Capture the cell that displays the provided text and extract its (x, y) central coordinate. 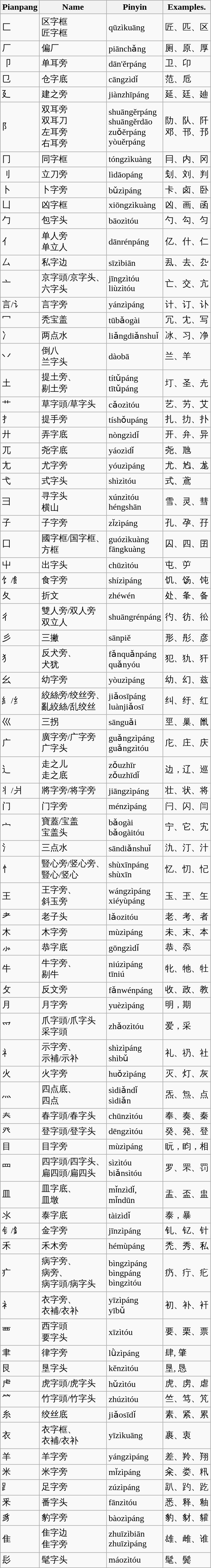
忆、忉、忋 (186, 869)
式、鳶 (186, 481)
折文 (73, 596)
糸 (20, 1415)
覀 (20, 1332)
庀、庄、庆 (186, 743)
阝 (20, 127)
范、卮 (186, 79)
Name (73, 7)
言字旁 (73, 305)
灭、灯、灰 (186, 1074)
bàozìpáng (135, 1518)
亡、交、亢 (186, 284)
钆、钇、针 (186, 1231)
形、彤、彦 (186, 638)
lìdāopáng (135, 175)
冰、习、净 (186, 335)
足字旁 (73, 1488)
病字旁、病旁、病字頭/病字头 (73, 1273)
京字頭/京字头、六字头 (73, 284)
竺、笃、竼 (186, 1400)
癶 (20, 1131)
sìzìtóubiǎnsìtóu (135, 1168)
罗、罘、罚 (186, 1168)
彐 (20, 502)
双耳旁双耳刀左耳旁右耳旁 (73, 127)
ménzìpáng (135, 807)
尧字底 (73, 450)
秃宝盖 (73, 320)
衣字框、衣補/衣补 (73, 1436)
延、廷、廸 (186, 95)
差、羚、翔 (186, 1457)
素、紧、累 (186, 1415)
籴、娄、籸 (186, 1472)
衣 (20, 1436)
shuāngěrpángshuāngěrdāozuǒěrpángyòuěrpáng (135, 127)
yīzìkuāng (135, 1436)
tàizìdǐ (135, 1216)
目字旁 (73, 1147)
单人旁单立人 (73, 242)
yóuzìpáng (135, 466)
雪、灵、彗 (186, 502)
计、订、讣 (186, 305)
囗 (20, 544)
釆 (20, 1503)
幺 (20, 680)
Pianpang (20, 7)
zǐzìpáng (135, 523)
单耳旁 (73, 63)
zhúzìtóu (135, 1400)
式字头 (73, 481)
裹、衷 (186, 1436)
yuèzìpáng (135, 1005)
纠、纡、红 (186, 701)
圢、圣、圥 (186, 383)
玉、玊、玍 (186, 896)
宁、它、宄 (186, 827)
幼字旁 (73, 680)
礼、礽、社 (186, 1053)
边，辽、巡 (186, 770)
宀 (20, 827)
老、考、者 (186, 917)
tóngzìkuàng (135, 159)
雙人旁/双人旁 双立人 (73, 617)
弋 (20, 481)
zhéwén (135, 596)
匠、匹、区 (186, 27)
立刀旁 (73, 175)
sāndiǎnshuǐ (135, 848)
廾 (20, 435)
隹字边隹字旁 (73, 1539)
同字框 (73, 159)
恭字底 (73, 948)
目 (20, 1147)
shìzìtóu (135, 481)
亠 (20, 284)
凶、画、函 (186, 206)
辶 (20, 770)
米 (20, 1472)
食字旁 (73, 581)
mǐzìpáng (135, 1472)
厂 (20, 48)
示字旁、示補/示补 (73, 1053)
巛 (20, 722)
yòuzìpáng (135, 680)
mǐnzìdǐ,mǐndūn (135, 1194)
niúzìpángtīniú (135, 969)
jiǎosīpángluànjiǎosī (135, 701)
泰字底 (73, 1216)
Examples. (186, 7)
shùxīnpángshùxīn (135, 869)
垦字头 (73, 1369)
处、夆、备 (186, 596)
tūbǎogài (135, 320)
闩、闪、闫 (186, 807)
老子头 (73, 917)
kěnzìtóu (135, 1369)
火字旁 (73, 1074)
艮 (20, 1369)
jīngzìtóuliùzìtóu (135, 284)
bìngzìpángbìngpángbìngzìtóu (135, 1273)
木字旁 (73, 933)
yángzìpáng (135, 1457)
凵 (20, 206)
壮、状、将 (186, 791)
冖 (20, 320)
兰、羊 (186, 356)
勺、勾、匀 (186, 221)
疒 (20, 1273)
月字旁 (73, 1005)
皿 (20, 1194)
囚、四、囝 (186, 544)
艺、艻、艾 (186, 405)
屮 (20, 566)
xiōngzìkuàng (135, 206)
明，期 (186, 1005)
盂、盃、盅 (186, 1194)
guózìkuàngfāngkuàng (135, 544)
hémùpáng (135, 1247)
⺗ (20, 948)
冫 (20, 335)
zǒuzhīrzǒuzhīdǐ (135, 770)
土 (20, 383)
言/讠 (20, 305)
hǔzìtóu (135, 1384)
豹字旁 (73, 1518)
豹、豺、貛 (186, 1518)
雄、雌、谁 (186, 1539)
羊字旁 (73, 1457)
衤 (20, 1305)
jīnzìpáng (135, 1231)
律字旁 (73, 1353)
广 (20, 743)
氺 (20, 1216)
廣字旁/广字旁广字头 (73, 743)
sīzìbiān (135, 263)
厕、原、厚 (186, 48)
彡 (20, 638)
彳 (20, 617)
zhǎozìtóu (135, 1026)
guǎngzìpángguǎngzìtóu (135, 743)
艹 (20, 405)
提土旁、剔土旁 (73, 383)
勹 (20, 221)
礻 (20, 1053)
cāngzìdǐ (135, 79)
尤字旁 (73, 466)
bǎogàibǎogàitóu (135, 827)
shìzìpángshìbǔ (135, 1053)
Pinyin (135, 7)
两点水 (73, 335)
门 (20, 807)
nòngzìdǐ (135, 435)
提手旁 (73, 420)
扎、扐、扑 (186, 420)
虍 (20, 1384)
刬、刘、判 (186, 175)
糹/纟 (20, 701)
亻 (20, 242)
兀 (20, 450)
爫 (20, 1026)
衣字旁、衣補/衣补 (73, 1305)
四点底、四点 (73, 1095)
仓字底 (73, 79)
金字旁 (73, 1231)
㔾 (20, 79)
shízìpáng (135, 581)
爱，采 (186, 1026)
虎、虏、虐 (186, 1384)
huǒzìpáng (135, 1074)
zúzìpáng (135, 1488)
绞丝底 (73, 1415)
垦, 恳 (186, 1369)
tíshǒupáng (135, 420)
卩 (20, 63)
氿、汀、汁 (186, 848)
灬 (20, 1095)
fǎnwénpáng (135, 990)
要、栗、票 (186, 1332)
爪字頭/爪字头采字頭 (73, 1026)
厶 (20, 263)
將字旁/将字旁 (73, 791)
yīzìpángyībǔ (135, 1305)
屯、屰 (186, 566)
犭 (20, 659)
木 (20, 933)
悉、释、釉 (186, 1503)
彴、彷、彸 (186, 617)
火 (20, 1074)
xīzìtóu (135, 1332)
⻊ (20, 1488)
shuāngrénpáng (135, 617)
豸 (20, 1518)
牝、牠、牡 (186, 969)
三拐 (73, 722)
bǔzìpáng (135, 190)
豎心旁/竖心旁、豎心/竖心 (73, 869)
凶字框 (73, 206)
登字頭/登字头 (73, 1131)
偏厂 (73, 48)
尧、虺 (186, 450)
bāozìtóu (135, 221)
chūzìtóu (135, 566)
尤、尥、尨 (186, 466)
𡗗 (20, 1116)
髦字头 (73, 1560)
草字頭/草字头 (73, 405)
孔、孕、孖 (186, 523)
lǎozitóu (135, 917)
卡、卤、卧 (186, 190)
恭、忝 (186, 948)
國字框/国字框、方框 (73, 544)
liǎngdiǎnshuǐ (135, 335)
sānpiě (135, 638)
cǎozìtóu (135, 405)
盶，盷，相 (186, 1147)
月 (20, 1005)
匚 (20, 27)
罒 (20, 1168)
zhuīzìbiān zhuīzìpáng (135, 1539)
丷 (20, 356)
máozìtóu (135, 1560)
春字頭/春字头 (73, 1116)
gōngzìdǐ (135, 948)
聿 (20, 1353)
絞絲旁/绞丝旁、亂絞絲/乱绞丝 (73, 701)
炁、炰、点 (186, 1095)
亿、什、仁 (186, 242)
扌 (20, 420)
禿、秀、私 (186, 1247)
三点水 (73, 848)
倒八兰字头 (73, 356)
癸、発、登 (186, 1131)
尢 (20, 466)
fǎnquǎnpángquǎnyóu (135, 659)
冗、冘、写 (186, 320)
初、补、衦 (186, 1305)
jiànzhīpáng (135, 95)
趴、趵、趷 (186, 1488)
王字旁、斜玉旁 (73, 896)
肆, 肇 (186, 1353)
包字头 (73, 221)
竹字頭/竹字头 (73, 1400)
títǔpángtītǔpáng (135, 383)
耂 (20, 917)
阞、队、阡邓、邗、邘 (186, 127)
dān'ěrpáng (135, 63)
jiǎosīdǐ (135, 1415)
虎字頭/虎字头 (73, 1384)
⺮ (20, 1400)
禾木旁 (73, 1247)
卜 (20, 190)
jiāngzìpáng (135, 791)
三撇 (73, 638)
髦、鬓 (186, 1560)
wángzìpángxiéyùpáng (135, 896)
xúnzìtóu héngshān (135, 502)
冃、内、冈 (186, 159)
开、弁、异 (186, 435)
区字框匠字框 (73, 27)
奉、奏、秦 (186, 1116)
私字边 (73, 263)
皿字底、皿墩 (73, 1194)
出字头 (73, 566)
幼、幻、兹 (186, 680)
sìdiǎndǐsìdiǎn (135, 1095)
卜字旁 (73, 190)
卫、卬 (186, 63)
四字頭/四字头、扁四頭/扁四头 (73, 1168)
牛 (20, 969)
巠、巢、巤 (186, 722)
未、末、本 (186, 933)
yáozìdǐ (135, 450)
yánzìpáng (135, 305)
牛字旁、剔牛 (73, 969)
走之儿走之底 (73, 770)
lǜzìpáng (135, 1353)
子字旁 (73, 523)
羊 (20, 1457)
禾 (20, 1247)
番字头 (73, 1503)
髟 (20, 1560)
疓、疔、疕 (186, 1273)
西字頭要字头 (73, 1332)
寶蓋/宝盖宝盖头 (73, 827)
反文旁 (73, 990)
dàobā (135, 356)
子 (20, 523)
刂 (20, 175)
氵 (20, 848)
dēngzìtóu (135, 1131)
夂 (20, 596)
饣/飠 (20, 581)
收、政、教 (186, 990)
piānchǎng (135, 48)
泰，暴 (186, 1216)
寻字头横山 (73, 502)
犯、犰、犴 (186, 659)
反犬旁、犬犹 (73, 659)
忄 (20, 869)
冂 (20, 159)
王 (20, 896)
dānrénpáng (135, 242)
chūnzìtóu (135, 1116)
厾、去、厹 (186, 263)
钅/釒 (20, 1231)
qūzìkuāng (135, 27)
米字旁 (73, 1472)
门字旁 (73, 807)
饥、饧、饨 (186, 581)
隹 (20, 1539)
sānguǎi (135, 722)
弄字底 (73, 435)
fānzìtóu (135, 1503)
廴 (20, 95)
攵 (20, 990)
丬/爿 (20, 791)
建之旁 (73, 95)
